Determine the [X, Y] coordinate at the center of the cell enclosing the given text.  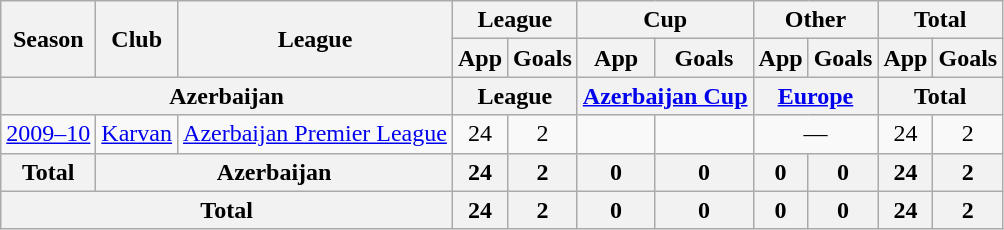
Europe [816, 96]
Season [48, 39]
Azerbaijan Cup [665, 96]
Club [137, 39]
Other [816, 20]
2009–10 [48, 134]
Azerbaijan Premier League [316, 134]
— [816, 134]
Karvan [137, 134]
Cup [665, 20]
